Output the [x, y] coordinate of the center of the cell containing the given text.  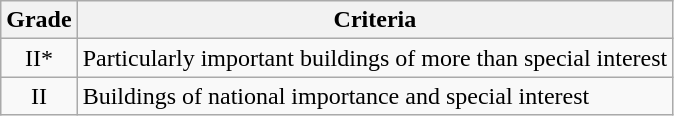
II* [39, 58]
Grade [39, 20]
II [39, 96]
Buildings of national importance and special interest [375, 96]
Criteria [375, 20]
Particularly important buildings of more than special interest [375, 58]
